Identify which cell holds the provided text, then report its (x, y) central coordinate. 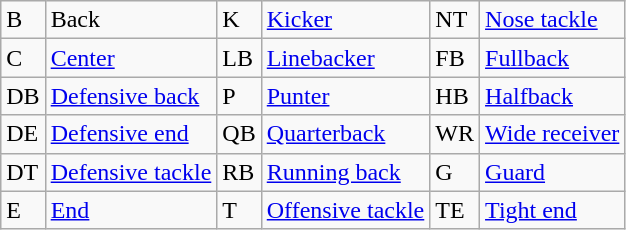
K (239, 20)
T (239, 210)
LB (239, 58)
P (239, 96)
Guard (552, 172)
NT (455, 20)
Wide receiver (552, 134)
Defensive tackle (131, 172)
Quarterback (346, 134)
FB (455, 58)
DT (23, 172)
End (131, 210)
C (23, 58)
Tight end (552, 210)
Fullback (552, 58)
E (23, 210)
RB (239, 172)
Halfback (552, 96)
DB (23, 96)
DE (23, 134)
Linebacker (346, 58)
Center (131, 58)
HB (455, 96)
QB (239, 134)
Defensive end (131, 134)
Defensive back (131, 96)
Punter (346, 96)
Offensive tackle (346, 210)
Running back (346, 172)
Back (131, 20)
Nose tackle (552, 20)
B (23, 20)
WR (455, 134)
Kicker (346, 20)
TE (455, 210)
G (455, 172)
